From the cell containing the given text, extract its center point as (x, y) coordinate. 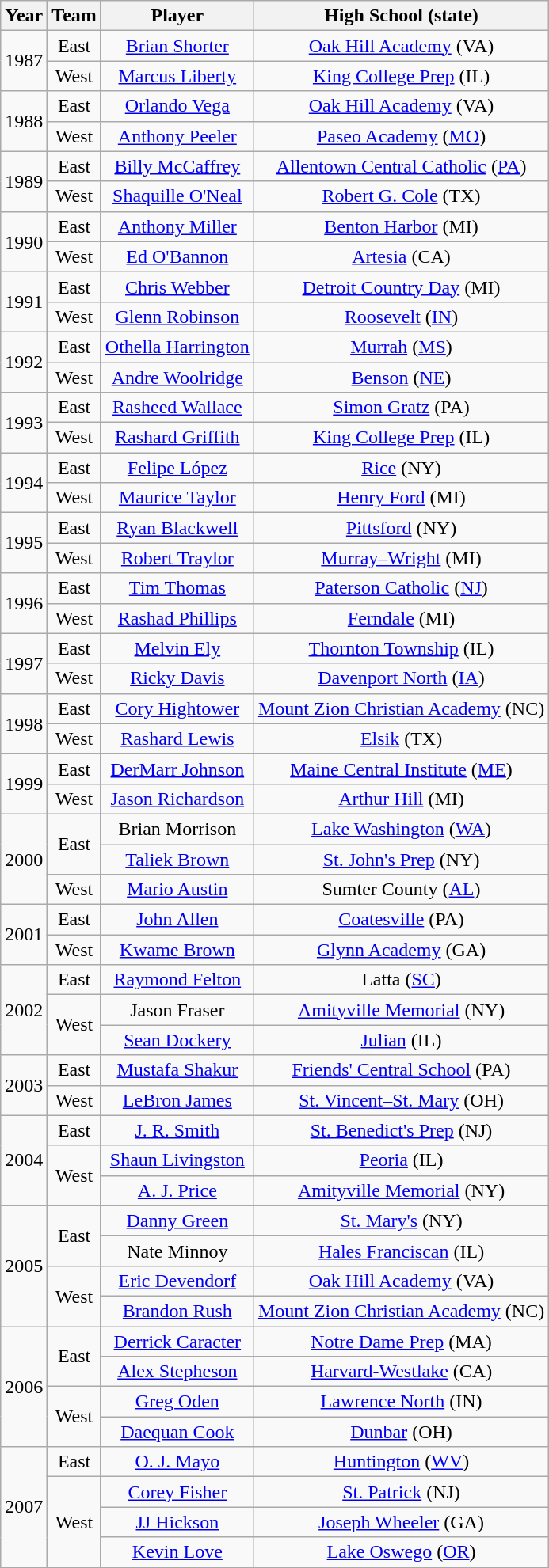
Maine Central Institute (ME) (401, 769)
Dunbar (OH) (401, 1432)
Benton Harbor (MI) (401, 226)
1998 (24, 723)
Jason Richardson (177, 799)
Cory Hightower (177, 708)
Lawrence North (IN) (401, 1402)
Shaun Livingston (177, 1160)
Tim Thomas (177, 588)
1999 (24, 784)
Brian Morrison (177, 829)
Othella Harrington (177, 347)
Billy McCaffrey (177, 166)
Roosevelt (IN) (401, 317)
1990 (24, 241)
Detroit Country Day (MI) (401, 287)
Jason Fraser (177, 1010)
Ryan Blackwell (177, 528)
Taliek Brown (177, 859)
JJ Hickson (177, 1522)
Ferndale (MI) (401, 618)
Maurice Taylor (177, 498)
Rashard Griffith (177, 438)
1992 (24, 362)
2001 (24, 935)
2006 (24, 1387)
Robert Traylor (177, 558)
Rice (NY) (401, 468)
Harvard-Westlake (CA) (401, 1372)
Joseph Wheeler (GA) (401, 1522)
St. John's Prep (NY) (401, 859)
Felipe López (177, 468)
Latta (SC) (401, 980)
Sean Dockery (177, 1040)
1991 (24, 302)
Lake Oswego (OR) (401, 1552)
High School (state) (401, 16)
Player (177, 16)
A. J. Price (177, 1190)
Shaquille O'Neal (177, 196)
J. R. Smith (177, 1130)
1996 (24, 603)
Derrick Caracter (177, 1342)
Sumter County (AL) (401, 890)
Allentown Central Catholic (PA) (401, 166)
Benson (NE) (401, 378)
St. Vincent–St. Mary (OH) (401, 1100)
Artesia (CA) (401, 256)
Nate Minnoy (177, 1251)
Mustafa Shakur (177, 1070)
Andre Woolridge (177, 378)
Melvin Ely (177, 648)
LeBron James (177, 1100)
Kwame Brown (177, 950)
Anthony Miller (177, 226)
Notre Dame Prep (MA) (401, 1342)
Glenn Robinson (177, 317)
1993 (24, 423)
Anthony Peeler (177, 136)
Elsik (TX) (401, 738)
Robert G. Cole (TX) (401, 196)
2004 (24, 1160)
Rashad Phillips (177, 618)
Ed O'Bannon (177, 256)
Murray–Wright (MI) (401, 558)
Glynn Academy (GA) (401, 950)
1994 (24, 483)
Alex Stepheson (177, 1372)
1988 (24, 121)
Corey Fisher (177, 1492)
Rashard Lewis (177, 738)
Mario Austin (177, 890)
Chris Webber (177, 287)
2003 (24, 1085)
Thornton Township (IL) (401, 648)
Huntington (WV) (401, 1462)
Brandon Rush (177, 1311)
Kevin Love (177, 1552)
Brian Shorter (177, 46)
Peoria (IL) (401, 1160)
St. Benedict's Prep (NJ) (401, 1130)
Hales Franciscan (IL) (401, 1251)
O. J. Mayo (177, 1462)
1997 (24, 663)
St. Mary's (NY) (401, 1221)
Eric Devendorf (177, 1281)
2007 (24, 1507)
Coatesville (PA) (401, 920)
Murrah (MS) (401, 347)
Paseo Academy (MO) (401, 136)
Simon Gratz (PA) (401, 408)
Greg Oden (177, 1402)
1989 (24, 181)
Friends' Central School (PA) (401, 1070)
Raymond Felton (177, 980)
Daequan Cook (177, 1432)
John Allen (177, 920)
2002 (24, 1010)
1995 (24, 543)
Rasheed Wallace (177, 408)
Marcus Liberty (177, 76)
DerMarr Johnson (177, 769)
Danny Green (177, 1221)
Year (24, 16)
2000 (24, 859)
Paterson Catholic (NJ) (401, 588)
Ricky Davis (177, 678)
Lake Washington (WA) (401, 829)
Pittsford (NY) (401, 528)
Julian (IL) (401, 1040)
Henry Ford (MI) (401, 498)
Arthur Hill (MI) (401, 799)
Orlando Vega (177, 106)
2005 (24, 1266)
Davenport North (IA) (401, 678)
St. Patrick (NJ) (401, 1492)
Team (74, 16)
1987 (24, 61)
